Pinpoint the cell where the given text exists, returning its (X, Y) midpoint coordinate. 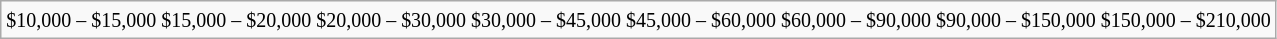
$10,000 – $15,000 $15,000 – $20,000 $20,000 – $30,000 $30,000 – $45,000 $45,000 – $60,000 $60,000 – $90,000 $90,000 – $150,000 $150,000 – $210,000 (639, 20)
